Find where the given text appears and provide that cell's center as [x, y] coordinate. 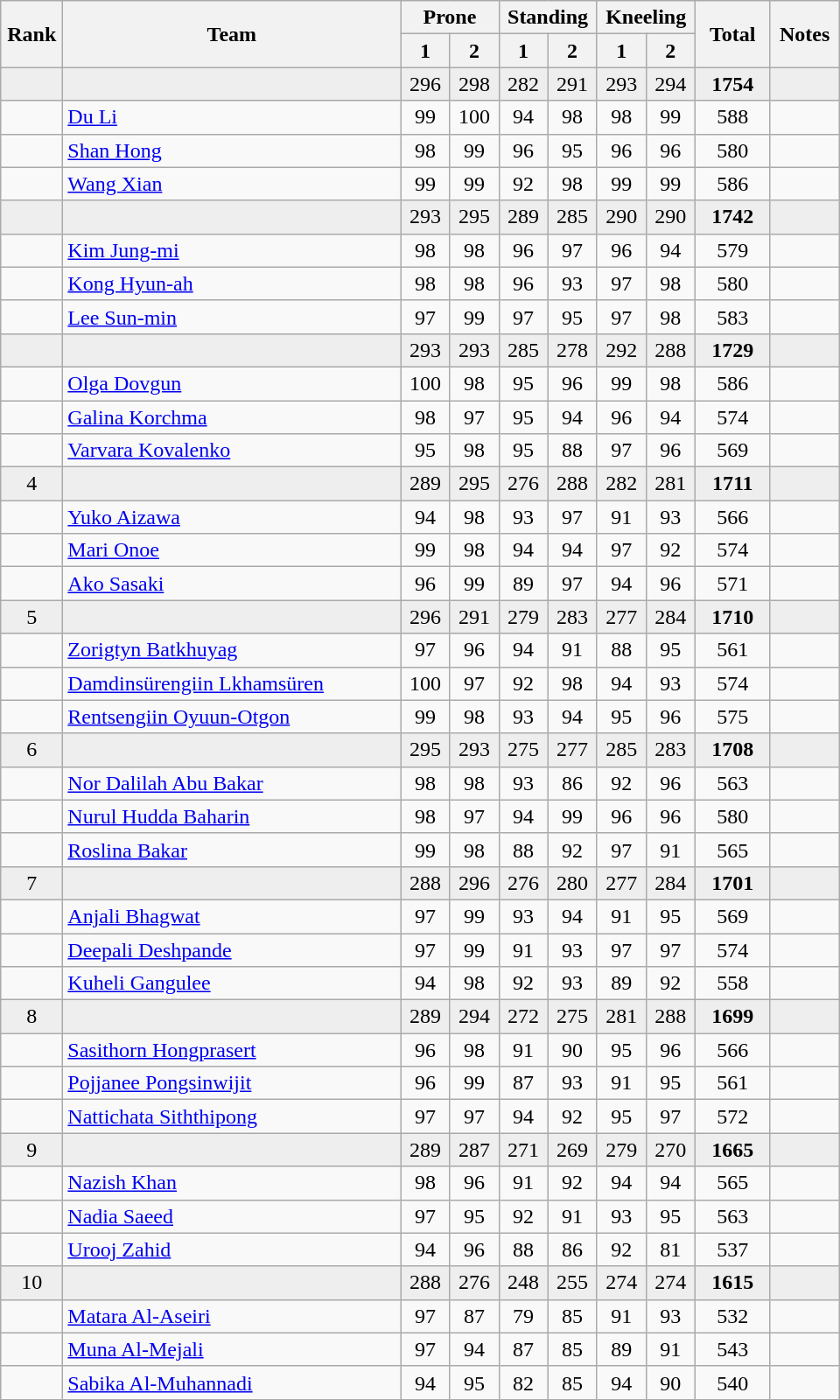
Galina Korchma [232, 417]
Olga Dovgun [232, 383]
248 [523, 1283]
Notes [805, 34]
Shan Hong [232, 150]
Yuko Aizawa [232, 517]
Nurul Hudda Baharin [232, 816]
532 [732, 1316]
Standing [548, 17]
271 [523, 1150]
5 [31, 617]
7 [31, 883]
Nor Dalilah Abu Bakar [232, 783]
255 [572, 1283]
81 [670, 1249]
82 [523, 1382]
Pojjanee Pongsinwijit [232, 1083]
1742 [732, 217]
298 [474, 84]
583 [732, 317]
Damdinsürengiin Lkhamsüren [232, 683]
Rank [31, 34]
8 [31, 1017]
Nattichata Siththipong [232, 1116]
4 [31, 484]
Deepali Deshpande [232, 949]
Anjali Bhagwat [232, 916]
Muna Al-Mejali [232, 1349]
287 [474, 1150]
588 [732, 117]
1615 [732, 1283]
Sabika Al-Muhannadi [232, 1382]
1701 [732, 883]
1729 [732, 350]
Kneeling [646, 17]
540 [732, 1382]
Zorigtyn Batkhuyag [232, 650]
272 [523, 1017]
Du Li [232, 117]
1708 [732, 750]
Varvara Kovalenko [232, 451]
1665 [732, 1150]
Nazish Khan [232, 1183]
9 [31, 1150]
571 [732, 584]
269 [572, 1150]
Matara Al-Aseiri [232, 1316]
Roslina Bakar [232, 850]
572 [732, 1116]
Ako Sasaki [232, 584]
579 [732, 250]
Prone [450, 17]
Kim Jung-mi [232, 250]
Nadia Saeed [232, 1216]
558 [732, 983]
543 [732, 1349]
Rentsengiin Oyuun-Otgon [232, 717]
1710 [732, 617]
537 [732, 1249]
Urooj Zahid [232, 1249]
79 [523, 1316]
1754 [732, 84]
Sasithorn Hongprasert [232, 1050]
278 [572, 350]
Kong Hyun-ah [232, 283]
1699 [732, 1017]
Lee Sun-min [232, 317]
Mari Onoe [232, 550]
10 [31, 1283]
Team [232, 34]
Total [732, 34]
292 [621, 350]
Kuheli Gangulee [232, 983]
280 [572, 883]
6 [31, 750]
Wang Xian [232, 184]
270 [670, 1150]
575 [732, 717]
1711 [732, 484]
